Search for the cell housing the specified text and yield its (x, y) center coordinate. 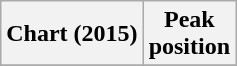
Peakposition (189, 34)
Chart (2015) (72, 34)
